Extract the (X, Y) coordinate from the center of the cell holding the provided text.  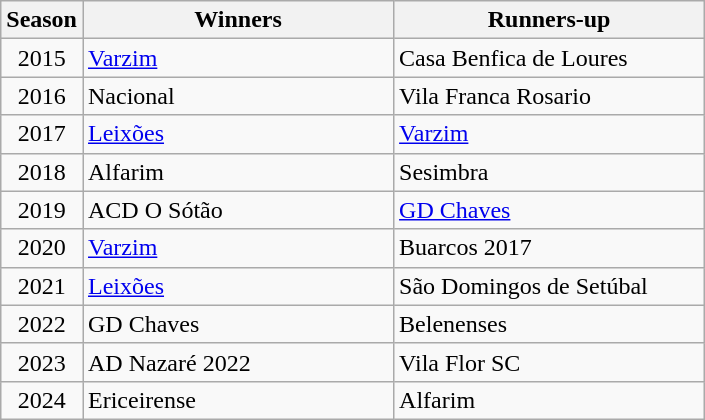
Belenenses (550, 324)
Vila Flor SC (550, 362)
2023 (42, 362)
2024 (42, 400)
Ericeirense (238, 400)
Buarcos 2017 (550, 248)
2015 (42, 58)
2016 (42, 96)
Season (42, 20)
ACD O Sótão (238, 210)
Vila Franca Rosario (550, 96)
Casa Benfica de Loures (550, 58)
Winners (238, 20)
AD Nazaré 2022 (238, 362)
Runners-up (550, 20)
Nacional (238, 96)
2021 (42, 286)
2019 (42, 210)
Sesimbra (550, 172)
2018 (42, 172)
2017 (42, 134)
2020 (42, 248)
2022 (42, 324)
São Domingos de Setúbal (550, 286)
